Scan for the cell matching the given text and deliver its (X, Y) coordinate at center. 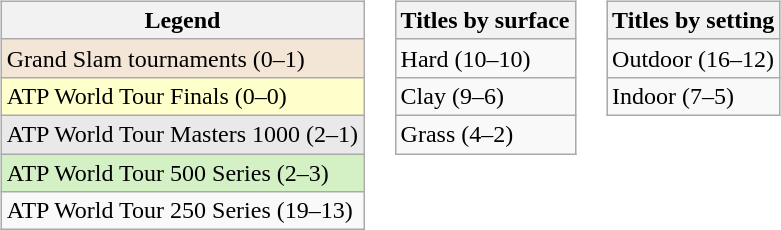
Titles by setting (694, 20)
ATP World Tour Finals (0–0) (182, 96)
Titles by surface (485, 20)
ATP World Tour 250 Series (19–13) (182, 211)
Indoor (7–5) (694, 96)
Legend (182, 20)
Clay (9–6) (485, 96)
Grand Slam tournaments (0–1) (182, 58)
ATP World Tour Masters 1000 (2–1) (182, 134)
Outdoor (16–12) (694, 58)
ATP World Tour 500 Series (2–3) (182, 173)
Grass (4–2) (485, 134)
Hard (10–10) (485, 58)
